Return the [x, y] coordinate for the center point of the cell that contains the specified text.  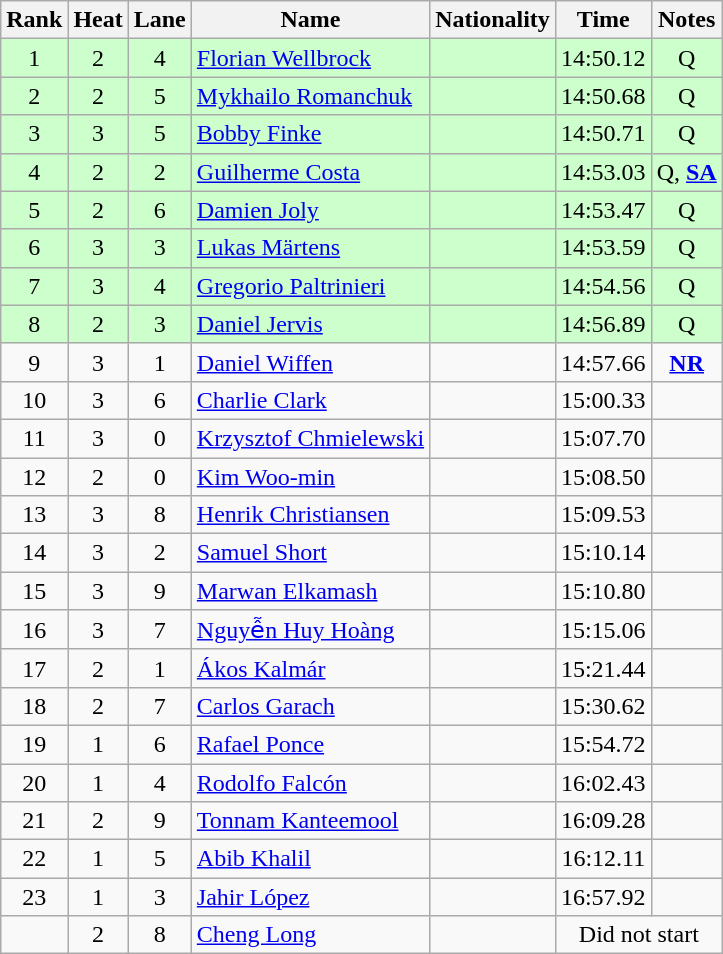
Tonnam Kanteemool [310, 821]
Florian Wellbrock [310, 58]
Kim Woo-min [310, 477]
Time [603, 20]
15:15.06 [603, 630]
14:53.59 [603, 248]
Notes [686, 20]
16:12.11 [603, 859]
Abib Khalil [310, 859]
Henrik Christiansen [310, 515]
Gregorio Paltrinieri [310, 286]
14:56.89 [603, 324]
Samuel Short [310, 553]
NR [686, 362]
Krzysztof Chmielewski [310, 438]
Daniel Wiffen [310, 362]
21 [34, 821]
Mykhailo Romanchuk [310, 96]
15:30.62 [603, 706]
15:10.80 [603, 591]
14:57.66 [603, 362]
19 [34, 744]
Cheng Long [310, 935]
13 [34, 515]
Damien Joly [310, 210]
11 [34, 438]
10 [34, 400]
Q, SA [686, 172]
16 [34, 630]
Nationality [493, 20]
Heat [98, 20]
14 [34, 553]
14:53.03 [603, 172]
14:50.71 [603, 134]
Rodolfo Falcón [310, 783]
22 [34, 859]
Daniel Jervis [310, 324]
14:54.56 [603, 286]
Rank [34, 20]
Lane [160, 20]
12 [34, 477]
17 [34, 668]
Did not start [638, 935]
15:21.44 [603, 668]
15 [34, 591]
14:53.47 [603, 210]
16:57.92 [603, 897]
20 [34, 783]
Carlos Garach [310, 706]
18 [34, 706]
Guilherme Costa [310, 172]
23 [34, 897]
Marwan Elkamash [310, 591]
15:07.70 [603, 438]
Lukas Märtens [310, 248]
Ákos Kalmár [310, 668]
Bobby Finke [310, 134]
15:10.14 [603, 553]
14:50.68 [603, 96]
16:02.43 [603, 783]
15:09.53 [603, 515]
Nguyễn Huy Hoàng [310, 630]
Name [310, 20]
15:08.50 [603, 477]
15:54.72 [603, 744]
15:00.33 [603, 400]
Jahir López [310, 897]
14:50.12 [603, 58]
Charlie Clark [310, 400]
Rafael Ponce [310, 744]
16:09.28 [603, 821]
